Extract the [x, y] coordinate from the center of the cell holding the provided text.  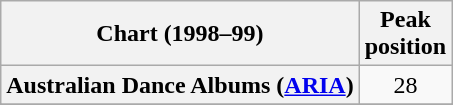
Chart (1998–99) [180, 34]
Peakposition [405, 34]
28 [405, 85]
Australian Dance Albums (ARIA) [180, 85]
